Detect which cell encompasses the target text, then output its (x, y) center coordinate. 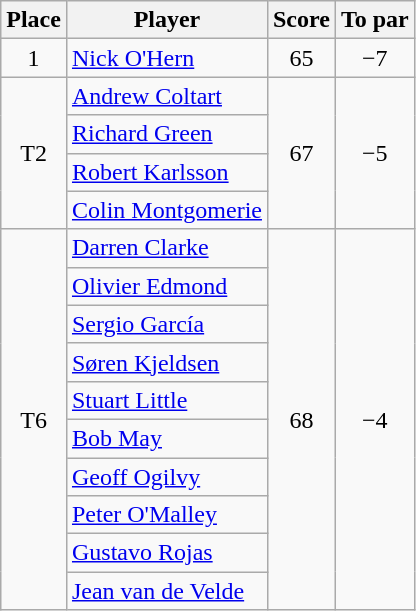
Andrew Coltart (166, 96)
Peter O'Malley (166, 515)
−5 (374, 153)
Olivier Edmond (166, 286)
Player (166, 20)
Geoff Ogilvy (166, 477)
Place (34, 20)
65 (301, 58)
Colin Montgomerie (166, 210)
Jean van de Velde (166, 591)
Søren Kjeldsen (166, 362)
T2 (34, 153)
Richard Green (166, 134)
Nick O'Hern (166, 58)
1 (34, 58)
Sergio García (166, 324)
68 (301, 420)
Robert Karlsson (166, 172)
T6 (34, 420)
Gustavo Rojas (166, 553)
67 (301, 153)
Score (301, 20)
−4 (374, 420)
Bob May (166, 438)
Darren Clarke (166, 248)
−7 (374, 58)
To par (374, 20)
Stuart Little (166, 400)
